Identify which cell holds the provided text, then report its [X, Y] central coordinate. 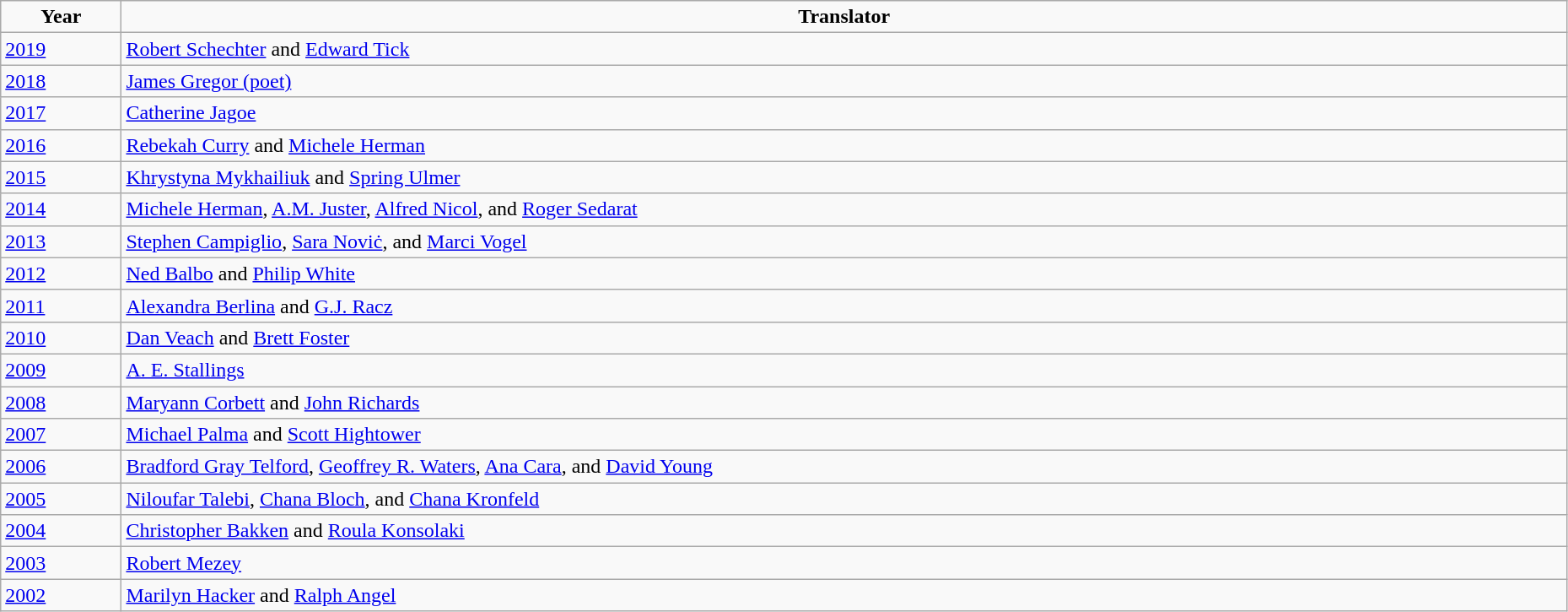
2008 [61, 403]
2014 [61, 209]
2002 [61, 595]
Ned Balbo and Philip White [843, 274]
2004 [61, 531]
2006 [61, 467]
2003 [61, 563]
Year [61, 17]
Stephen Campiglio, Sara Noviċ, and Marci Vogel [843, 241]
A. E. Stallings [843, 370]
Niloufar Talebi, Chana Bloch, and Chana Kronfeld [843, 499]
Robert Schechter and Edward Tick [843, 49]
Christopher Bakken and Roula Konsolaki [843, 531]
2016 [61, 145]
2013 [61, 241]
Rebekah Curry and Michele Herman [843, 145]
Michele Herman, A.M. Juster, Alfred Nicol, and Roger Sedarat [843, 209]
Khrystyna Mykhailiuk and Spring Ulmer [843, 177]
2005 [61, 499]
Marilyn Hacker and Ralph Angel [843, 595]
Michael Palma and Scott Hightower [843, 435]
2011 [61, 306]
Maryann Corbett and John Richards [843, 403]
Dan Veach and Brett Foster [843, 338]
2017 [61, 113]
2015 [61, 177]
Bradford Gray Telford, Geoffrey R. Waters, Ana Cara, and David Young [843, 467]
Alexandra Berlina and G.J. Racz [843, 306]
James Gregor (poet) [843, 81]
2012 [61, 274]
2010 [61, 338]
2009 [61, 370]
Catherine Jagoe [843, 113]
2007 [61, 435]
Robert Mezey [843, 563]
2018 [61, 81]
2019 [61, 49]
Translator [843, 17]
